Scan for the cell matching the given text and deliver its (x, y) coordinate at center. 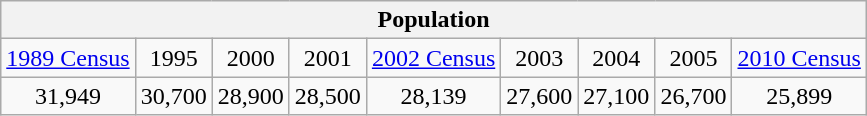
26,700 (694, 96)
2010 Census (799, 58)
2002 Census (433, 58)
1995 (174, 58)
2001 (328, 58)
31,949 (68, 96)
2005 (694, 58)
25,899 (799, 96)
27,600 (540, 96)
2003 (540, 58)
28,500 (328, 96)
2004 (616, 58)
Population (434, 20)
1989 Census (68, 58)
28,900 (250, 96)
28,139 (433, 96)
2000 (250, 58)
30,700 (174, 96)
27,100 (616, 96)
